Return (X, Y) of the center of cell containing provided text 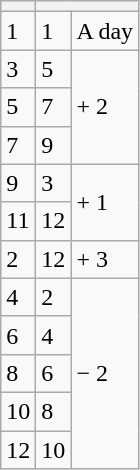
− 2 (105, 373)
+ 1 (105, 202)
+ 2 (105, 107)
A day (105, 31)
11 (18, 221)
+ 3 (105, 259)
